Capture the cell that displays the provided text and extract its [X, Y] central coordinate. 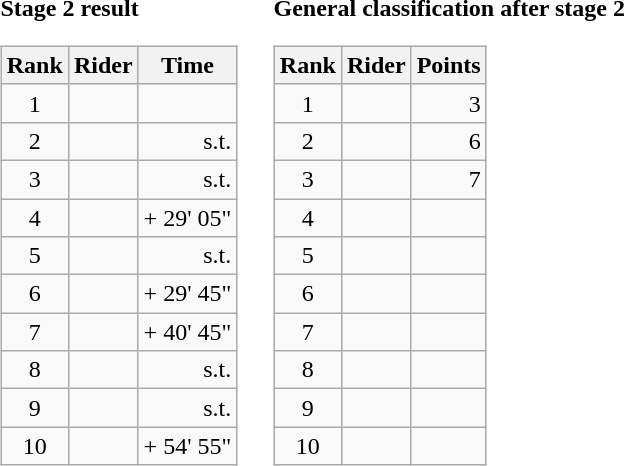
+ 54' 55" [188, 446]
Time [188, 65]
+ 40' 45" [188, 332]
+ 29' 45" [188, 294]
Points [448, 65]
+ 29' 05" [188, 217]
